Determine the (X, Y) coordinate at the center of the cell enclosing the given text.  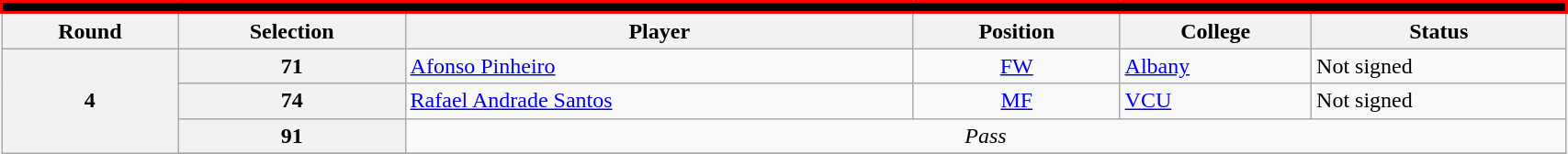
MF (1016, 101)
Pass (986, 136)
VCU (1216, 101)
Round (90, 31)
91 (292, 136)
74 (292, 101)
Position (1016, 31)
Afonso Pinheiro (660, 66)
Albany (1216, 66)
Status (1438, 31)
Selection (292, 31)
FW (1016, 66)
Player (660, 31)
71 (292, 66)
College (1216, 31)
Rafael Andrade Santos (660, 101)
4 (90, 101)
